Extract the [X, Y] coordinate from the center of the cell holding the provided text.  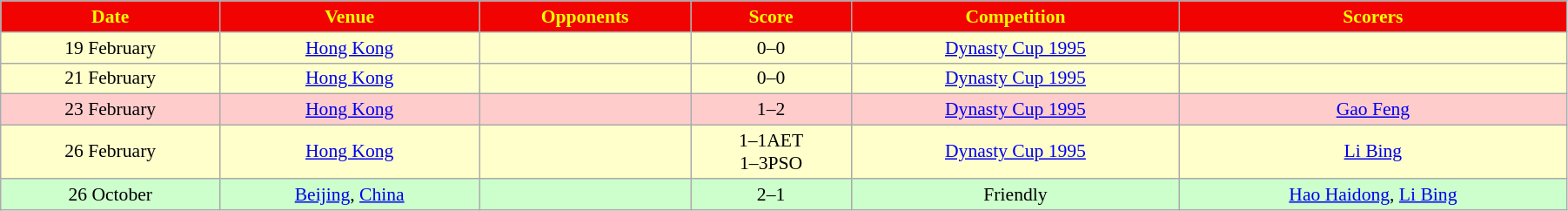
Competition [1016, 17]
Score [771, 17]
19 February [111, 48]
Scorers [1373, 17]
Gao Feng [1373, 110]
Opponents [585, 17]
1–1AET1–3PSO [771, 152]
2–1 [771, 194]
Beijing, China [350, 194]
Date [111, 17]
Venue [350, 17]
Li Bing [1373, 152]
Friendly [1016, 194]
23 February [111, 110]
26 October [111, 194]
21 February [111, 78]
26 February [111, 152]
1–2 [771, 110]
Hao Haidong, Li Bing [1373, 194]
